Scan for the cell matching the given text and deliver its (x, y) coordinate at center. 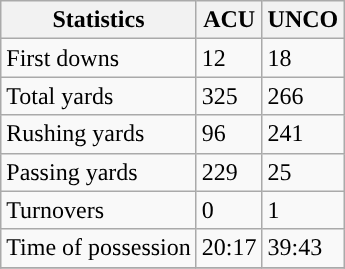
39:43 (303, 248)
241 (303, 134)
25 (303, 172)
12 (229, 58)
First downs (99, 58)
96 (229, 134)
0 (229, 210)
Passing yards (99, 172)
266 (303, 96)
20:17 (229, 248)
Turnovers (99, 210)
Time of possession (99, 248)
Statistics (99, 20)
ACU (229, 20)
Rushing yards (99, 134)
229 (229, 172)
18 (303, 58)
UNCO (303, 20)
1 (303, 210)
325 (229, 96)
Total yards (99, 96)
